Return the (X, Y) coordinate for the center point of the cell that contains the specified text.  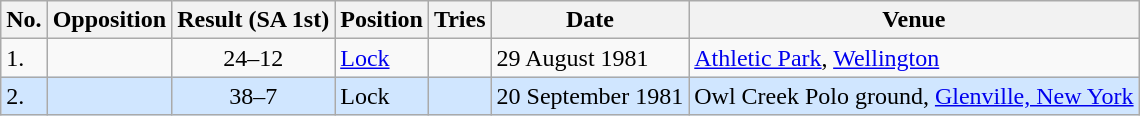
2. (24, 96)
24–12 (254, 58)
1. (24, 58)
Date (590, 20)
Result (SA 1st) (254, 20)
Athletic Park, Wellington (914, 58)
38–7 (254, 96)
Opposition (109, 20)
Venue (914, 20)
Tries (460, 20)
No. (24, 20)
Owl Creek Polo ground, Glenville, New York (914, 96)
20 September 1981 (590, 96)
Position (382, 20)
29 August 1981 (590, 58)
